Capture the cell that displays the provided text and extract its [X, Y] central coordinate. 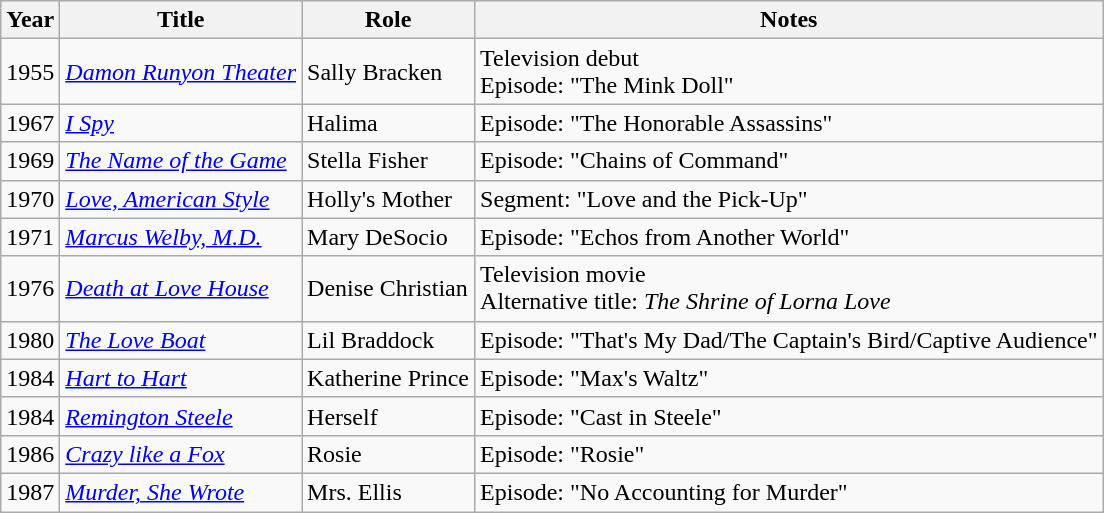
Title [181, 20]
Episode: "The Honorable Assassins" [790, 123]
Episode: "Echos from Another World" [790, 237]
Holly's Mother [388, 199]
Katherine Prince [388, 378]
1976 [30, 288]
Episode: "Chains of Command" [790, 161]
Episode: "That's My Dad/The Captain's Bird/Captive Audience" [790, 340]
Episode: "Max's Waltz" [790, 378]
Lil Braddock [388, 340]
1967 [30, 123]
The Name of the Game [181, 161]
I Spy [181, 123]
1970 [30, 199]
Love, American Style [181, 199]
Herself [388, 416]
Episode: "Cast in Steele" [790, 416]
Halima [388, 123]
Mrs. Ellis [388, 492]
Role [388, 20]
1986 [30, 454]
Marcus Welby, M.D. [181, 237]
Remington Steele [181, 416]
Denise Christian [388, 288]
Stella Fisher [388, 161]
Mary DeSocio [388, 237]
Crazy like a Fox [181, 454]
1969 [30, 161]
1971 [30, 237]
Television debutEpisode: "The Mink Doll" [790, 72]
Sally Bracken [388, 72]
1955 [30, 72]
Rosie [388, 454]
Television movieAlternative title: The Shrine of Lorna Love [790, 288]
Damon Runyon Theater [181, 72]
The Love Boat [181, 340]
1987 [30, 492]
Death at Love House [181, 288]
Notes [790, 20]
Year [30, 20]
Hart to Hart [181, 378]
Episode: "Rosie" [790, 454]
Episode: "No Accounting for Murder" [790, 492]
Segment: "Love and the Pick-Up" [790, 199]
1980 [30, 340]
Murder, She Wrote [181, 492]
